Search for the cell housing the specified text and yield its [X, Y] center coordinate. 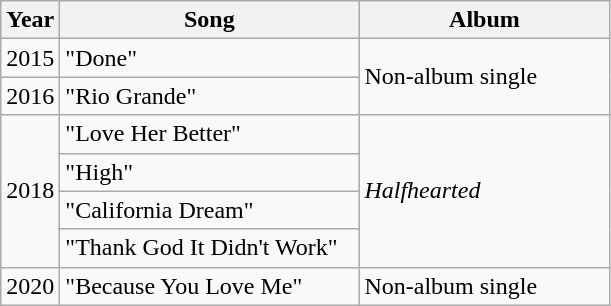
"Thank God It Didn't Work" [210, 248]
"Done" [210, 58]
2018 [30, 191]
"Love Her Better" [210, 134]
Year [30, 20]
Halfhearted [484, 191]
"Because You Love Me" [210, 286]
Song [210, 20]
2015 [30, 58]
"California Dream" [210, 210]
"High" [210, 172]
Album [484, 20]
"Rio Grande" [210, 96]
2020 [30, 286]
2016 [30, 96]
